Pinpoint the cell where the given text exists, returning its [x, y] midpoint coordinate. 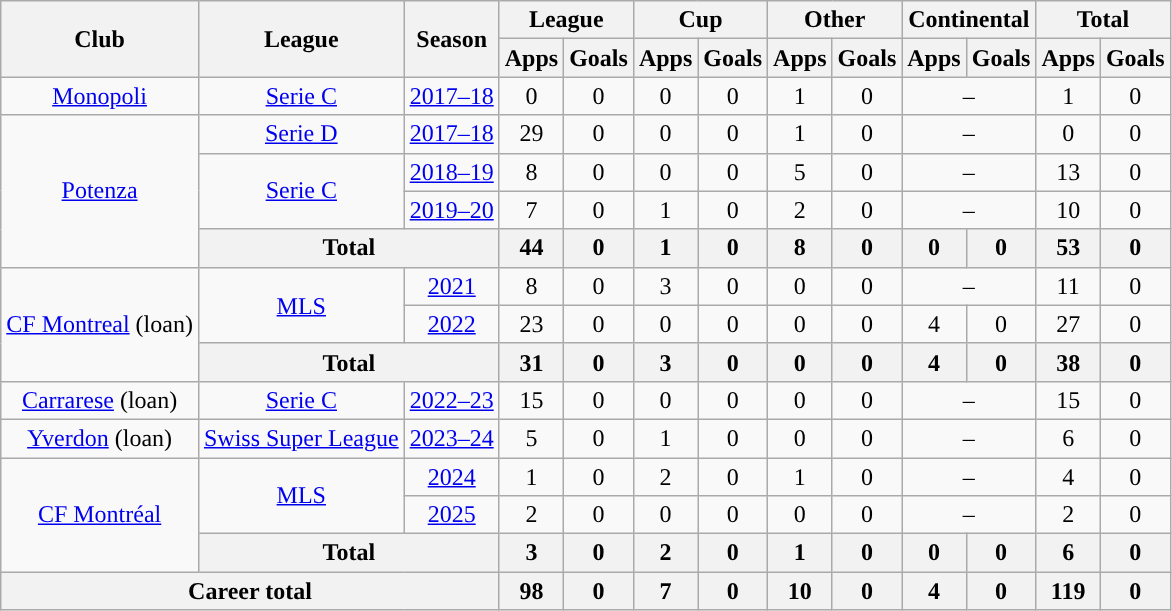
11 [1068, 286]
Career total [250, 591]
CF Montréal [100, 515]
27 [1068, 324]
98 [531, 591]
119 [1068, 591]
29 [531, 134]
Carrarese (loan) [100, 400]
CF Montreal (loan) [100, 324]
2022 [452, 324]
44 [531, 248]
2018–19 [452, 172]
2021 [452, 286]
Monopoli [100, 96]
2025 [452, 515]
53 [1068, 248]
2022–23 [452, 400]
Potenza [100, 191]
38 [1068, 362]
Club [100, 39]
Swiss Super League [301, 438]
Other [835, 20]
13 [1068, 172]
Continental [969, 20]
2019–20 [452, 210]
Cup [700, 20]
2024 [452, 477]
31 [531, 362]
Serie D [301, 134]
Season [452, 39]
Yverdon (loan) [100, 438]
23 [531, 324]
2023–24 [452, 438]
